Capture the cell that displays the provided text and extract its [x, y] central coordinate. 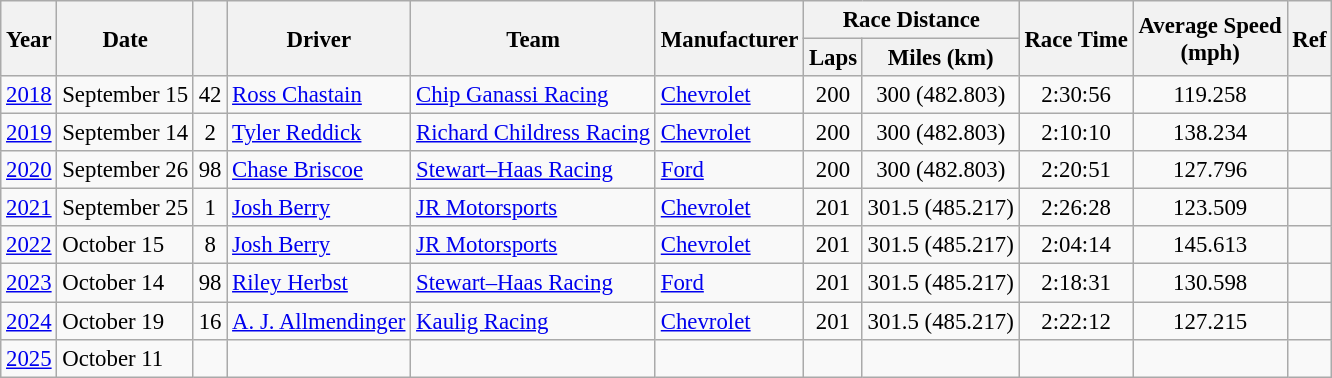
October 11 [125, 358]
2:22:12 [1076, 321]
1 [210, 208]
September 14 [125, 133]
2019 [29, 133]
Team [534, 38]
145.613 [1210, 245]
Race Time [1076, 38]
2022 [29, 245]
A. J. Allmendinger [319, 321]
2:26:28 [1076, 208]
42 [210, 95]
Chase Briscoe [319, 170]
Year [29, 38]
2:30:56 [1076, 95]
Tyler Reddick [319, 133]
October 14 [125, 283]
Kaulig Racing [534, 321]
8 [210, 245]
Driver [319, 38]
Race Distance [912, 20]
127.796 [1210, 170]
138.234 [1210, 133]
2:18:31 [1076, 283]
Riley Herbst [319, 283]
Richard Childress Racing [534, 133]
2024 [29, 321]
2:20:51 [1076, 170]
2020 [29, 170]
2021 [29, 208]
Chip Ganassi Racing [534, 95]
130.598 [1210, 283]
October 19 [125, 321]
Average Speed(mph) [1210, 38]
2 [210, 133]
Miles (km) [940, 58]
123.509 [1210, 208]
September 15 [125, 95]
16 [210, 321]
Laps [834, 58]
Ref [1310, 38]
Ross Chastain [319, 95]
October 15 [125, 245]
Manufacturer [729, 38]
September 26 [125, 170]
September 25 [125, 208]
119.258 [1210, 95]
2:10:10 [1076, 133]
Date [125, 38]
2023 [29, 283]
2018 [29, 95]
127.215 [1210, 321]
2025 [29, 358]
2:04:14 [1076, 245]
